Identify which cell holds the provided text, then report its (X, Y) central coordinate. 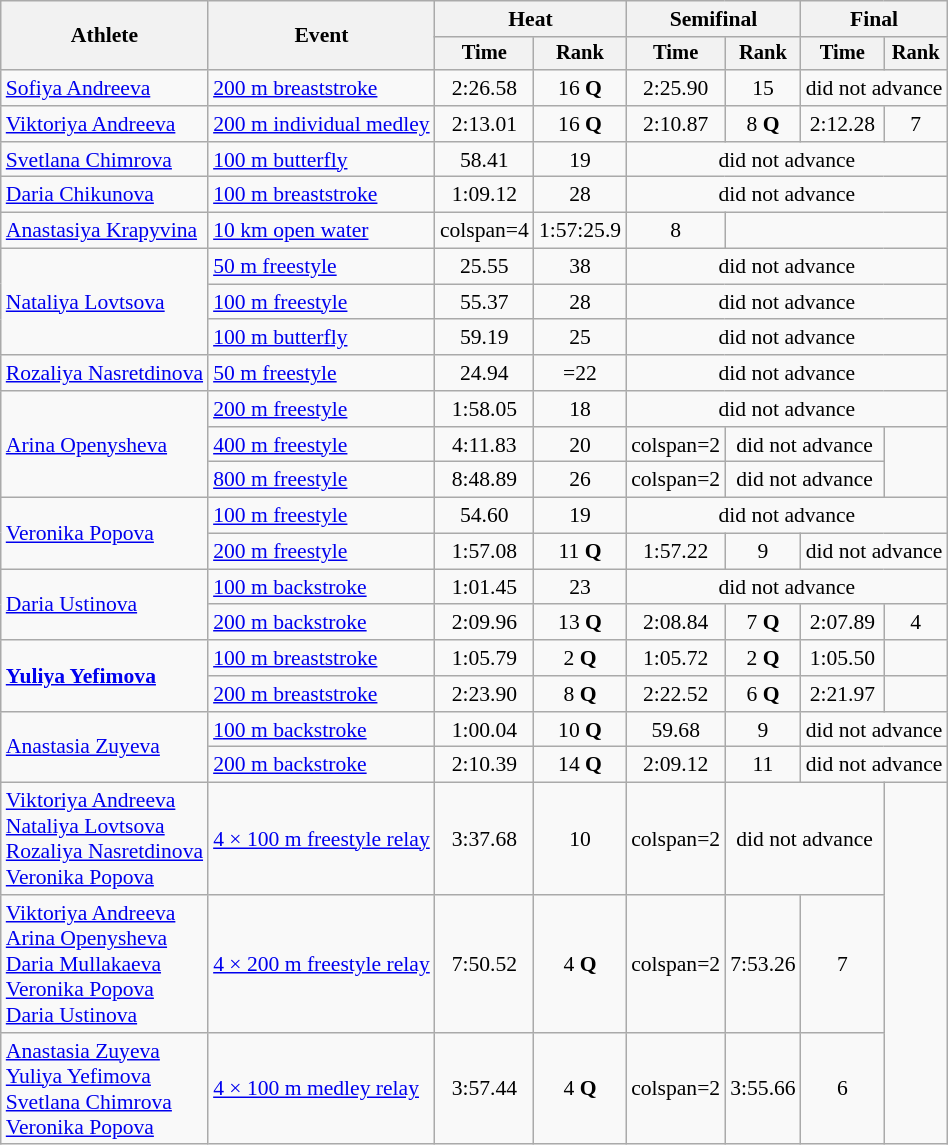
3:37.68 (484, 839)
4 × 200 m freestyle relay (322, 964)
38 (580, 267)
2:07.89 (842, 623)
7 Q (762, 623)
58.41 (484, 160)
26 (580, 480)
2:26.58 (484, 88)
800 m freestyle (322, 480)
200 m individual medley (322, 124)
colspan=4 (484, 231)
Anastasia Zuyeva (104, 748)
2:09.12 (676, 765)
8:48.89 (484, 480)
6 (842, 1089)
3:55.66 (762, 1089)
Semifinal (714, 19)
1:00.04 (484, 730)
1:57.08 (484, 552)
2:10.87 (676, 124)
55.37 (484, 302)
54.60 (484, 516)
59.68 (676, 730)
Heat (530, 19)
25.55 (484, 267)
1:58.05 (484, 409)
Sofiya Andreeva (104, 88)
Nataliya Lovtsova (104, 302)
2:21.97 (842, 694)
24.94 (484, 373)
2:09.96 (484, 623)
Viktoriya AndreevaArina OpenyshevaDaria MullakaevaVeronika PopovaDaria Ustinova (104, 964)
1:05.79 (484, 658)
10 km open water (322, 231)
Athlete (104, 36)
Viktoriya AndreevaNataliya LovtsovaRozaliya NasretdinovaVeronika Popova (104, 839)
6 Q (762, 694)
Daria Chikunova (104, 195)
1:01.45 (484, 587)
7:53.26 (762, 964)
Anastasiya Krapyvina (104, 231)
1:09.12 (484, 195)
23 (580, 587)
13 Q (580, 623)
2:10.39 (484, 765)
Viktoriya Andreeva (104, 124)
Yuliya Yefimova (104, 676)
8 (676, 231)
Event (322, 36)
Anastasia ZuyevaYuliya YefimovaSvetlana ChimrovaVeronika Popova (104, 1089)
Daria Ustinova (104, 604)
15 (762, 88)
20 (580, 445)
2:12.28 (842, 124)
3:57.44 (484, 1089)
2:23.90 (484, 694)
2:13.01 (484, 124)
2:08.84 (676, 623)
Veronika Popova (104, 534)
Rozaliya Nasretdinova (104, 373)
18 (580, 409)
4 × 100 m freestyle relay (322, 839)
25 (580, 338)
Arina Openysheva (104, 444)
4 × 100 m medley relay (322, 1089)
2:25.90 (676, 88)
10 (580, 839)
7:50.52 (484, 964)
1:05.50 (842, 658)
Final (874, 19)
10 Q (580, 730)
Svetlana Chimrova (104, 160)
1:57:25.9 (580, 231)
1:05.72 (676, 658)
2:22.52 (676, 694)
11 Q (580, 552)
4:11.83 (484, 445)
4 (916, 623)
59.19 (484, 338)
400 m freestyle (322, 445)
11 (762, 765)
1:57.22 (676, 552)
14 Q (580, 765)
=22 (580, 373)
